For the text-containing cell, return its midpoint in [X, Y] coordinate format. 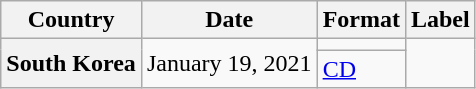
January 19, 2021 [229, 64]
South Korea [72, 64]
Country [72, 20]
CD [361, 69]
Date [229, 20]
Label [440, 20]
Format [361, 20]
